Capture the cell that displays the provided text and extract its (x, y) central coordinate. 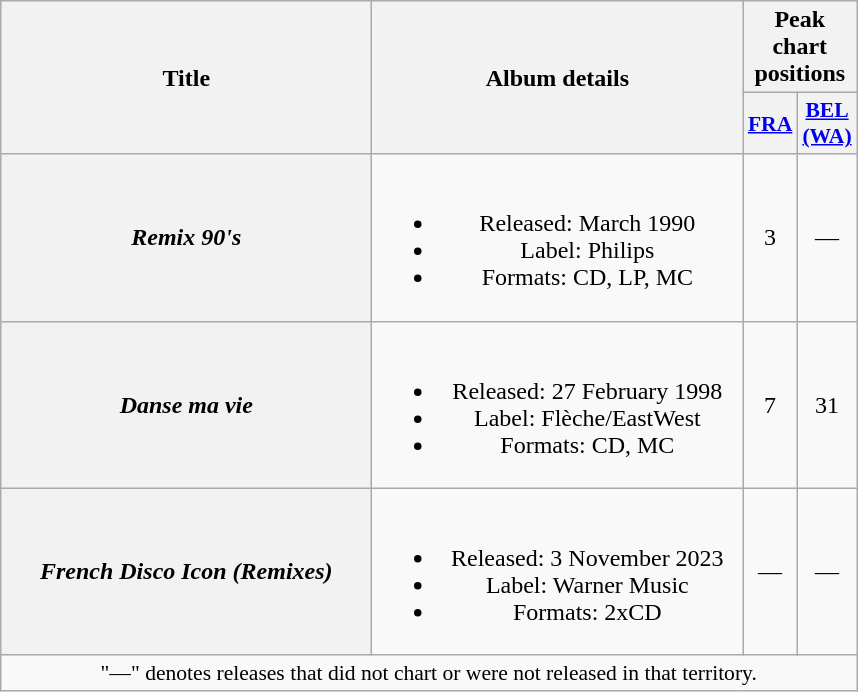
Peak chart positions (800, 47)
Album details (558, 78)
31 (826, 404)
FRA (770, 124)
Released: March 1990Label: PhilipsFormats: CD, LP, MC (558, 238)
Remix 90's (186, 238)
Released: 27 February 1998Label: Flèche/EastWestFormats: CD, MC (558, 404)
French Disco Icon (Remixes) (186, 572)
3 (770, 238)
BEL (WA) (826, 124)
7 (770, 404)
Danse ma vie (186, 404)
Released: 3 November 2023Label: Warner MusicFormats: 2xCD (558, 572)
Title (186, 78)
"—" denotes releases that did not chart or were not released in that territory. (429, 673)
